From the cell containing the given text, extract its center point as [x, y] coordinate. 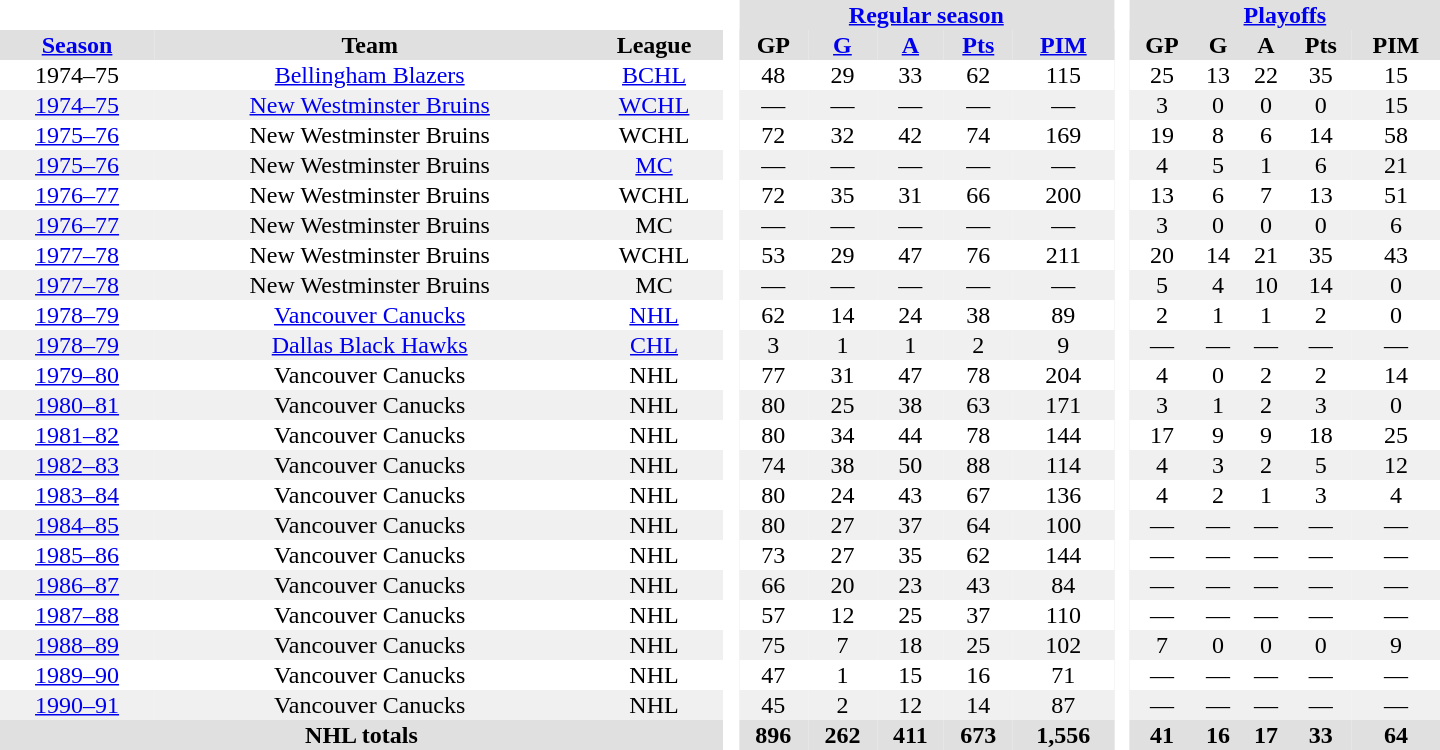
77 [774, 375]
76 [978, 255]
22 [1266, 75]
1984–85 [77, 525]
41 [1162, 735]
673 [978, 735]
75 [774, 645]
10 [1266, 285]
Playoffs [1285, 15]
200 [1064, 195]
Team [370, 45]
53 [774, 255]
1980–81 [77, 405]
32 [842, 135]
1983–84 [77, 495]
NHL totals [362, 735]
1979–80 [77, 375]
BCHL [654, 75]
CHL [654, 345]
1990–91 [77, 705]
115 [1064, 75]
23 [910, 585]
114 [1064, 465]
34 [842, 435]
87 [1064, 705]
411 [910, 735]
19 [1162, 135]
57 [774, 615]
171 [1064, 405]
1,556 [1064, 735]
1981–82 [77, 435]
Regular season [926, 15]
1988–89 [77, 645]
136 [1064, 495]
262 [842, 735]
42 [910, 135]
1987–88 [77, 615]
8 [1218, 135]
73 [774, 555]
45 [774, 705]
89 [1064, 315]
110 [1064, 615]
71 [1064, 675]
Season [77, 45]
Bellingham Blazers [370, 75]
84 [1064, 585]
44 [910, 435]
1986–87 [77, 585]
League [654, 45]
88 [978, 465]
896 [774, 735]
100 [1064, 525]
211 [1064, 255]
63 [978, 405]
102 [1064, 645]
1982–83 [77, 465]
50 [910, 465]
67 [978, 495]
1985–86 [77, 555]
Dallas Black Hawks [370, 345]
51 [1396, 195]
204 [1064, 375]
1989–90 [77, 675]
48 [774, 75]
58 [1396, 135]
169 [1064, 135]
